Locate the cell with the specified text and output its [x, y] center coordinate. 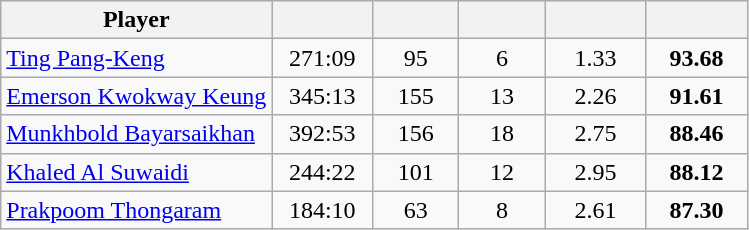
Emerson Kwokway Keung [136, 96]
12 [502, 172]
2.75 [596, 134]
156 [416, 134]
93.68 [696, 58]
6 [502, 58]
2.61 [596, 210]
Munkhbold Bayarsaikhan [136, 134]
88.12 [696, 172]
Ting Pang-Keng [136, 58]
101 [416, 172]
95 [416, 58]
Khaled Al Suwaidi [136, 172]
392:53 [322, 134]
2.26 [596, 96]
88.46 [696, 134]
8 [502, 210]
Prakpoom Thongaram [136, 210]
Player [136, 20]
13 [502, 96]
18 [502, 134]
345:13 [322, 96]
244:22 [322, 172]
2.95 [596, 172]
184:10 [322, 210]
271:09 [322, 58]
63 [416, 210]
91.61 [696, 96]
87.30 [696, 210]
1.33 [596, 58]
155 [416, 96]
